Provide the (X, Y) coordinate of the cell's center where the given text is located.  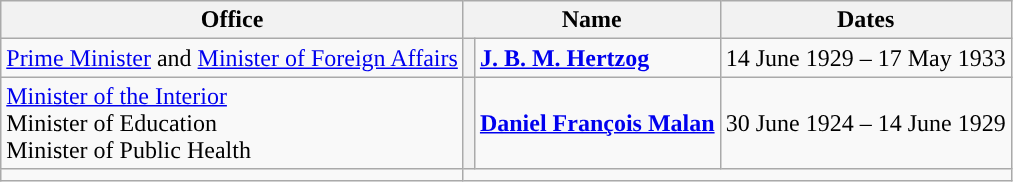
Prime Minister and Minister of Foreign Affairs (232, 58)
Office (232, 20)
Minister of the InteriorMinister of EducationMinister of Public Health (232, 123)
Daniel François Malan (597, 123)
J. B. M. Hertzog (597, 58)
Name (592, 20)
14 June 1929 – 17 May 1933 (866, 58)
Dates (866, 20)
30 June 1924 – 14 June 1929 (866, 123)
